Scan for the cell matching the given text and deliver its [X, Y] coordinate at center. 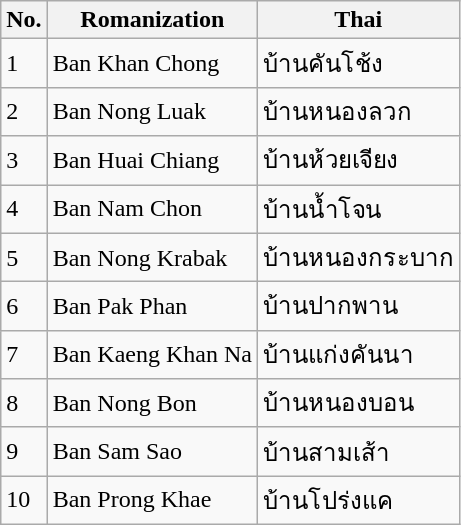
Ban Nong Bon [152, 404]
10 [24, 500]
Thai [358, 20]
บ้านโปร่งแค [358, 500]
บ้านปากพาน [358, 306]
4 [24, 208]
7 [24, 354]
Ban Huai Chiang [152, 160]
บ้านหนองบอน [358, 404]
Ban Prong Khae [152, 500]
Ban Pak Phan [152, 306]
8 [24, 404]
No. [24, 20]
บ้านสามเส้า [358, 452]
บ้านหนองกระบาก [358, 258]
Ban Khan Chong [152, 64]
Ban Nong Luak [152, 112]
3 [24, 160]
บ้านห้วยเจียง [358, 160]
Ban Nong Krabak [152, 258]
บ้านแก่งคันนา [358, 354]
6 [24, 306]
บ้านน้ำโจน [358, 208]
1 [24, 64]
5 [24, 258]
บ้านคันโช้ง [358, 64]
Ban Nam Chon [152, 208]
Ban Kaeng Khan Na [152, 354]
Romanization [152, 20]
Ban Sam Sao [152, 452]
บ้านหนองลวก [358, 112]
9 [24, 452]
2 [24, 112]
